Capture the cell that displays the provided text and extract its [X, Y] central coordinate. 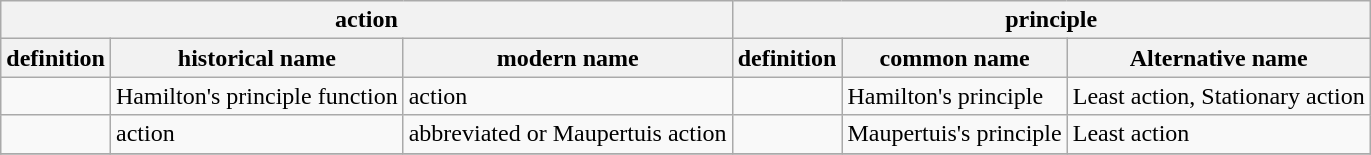
historical name [258, 58]
Least action, Stationary action [1218, 96]
principle [1051, 20]
Alternative name [1218, 58]
Least action [1218, 134]
Hamilton's principle [954, 96]
modern name [568, 58]
Hamilton's principle function [258, 96]
Maupertuis's principle [954, 134]
abbreviated or Maupertuis action [568, 134]
common name [954, 58]
